Return [X, Y] of the center of cell containing provided text 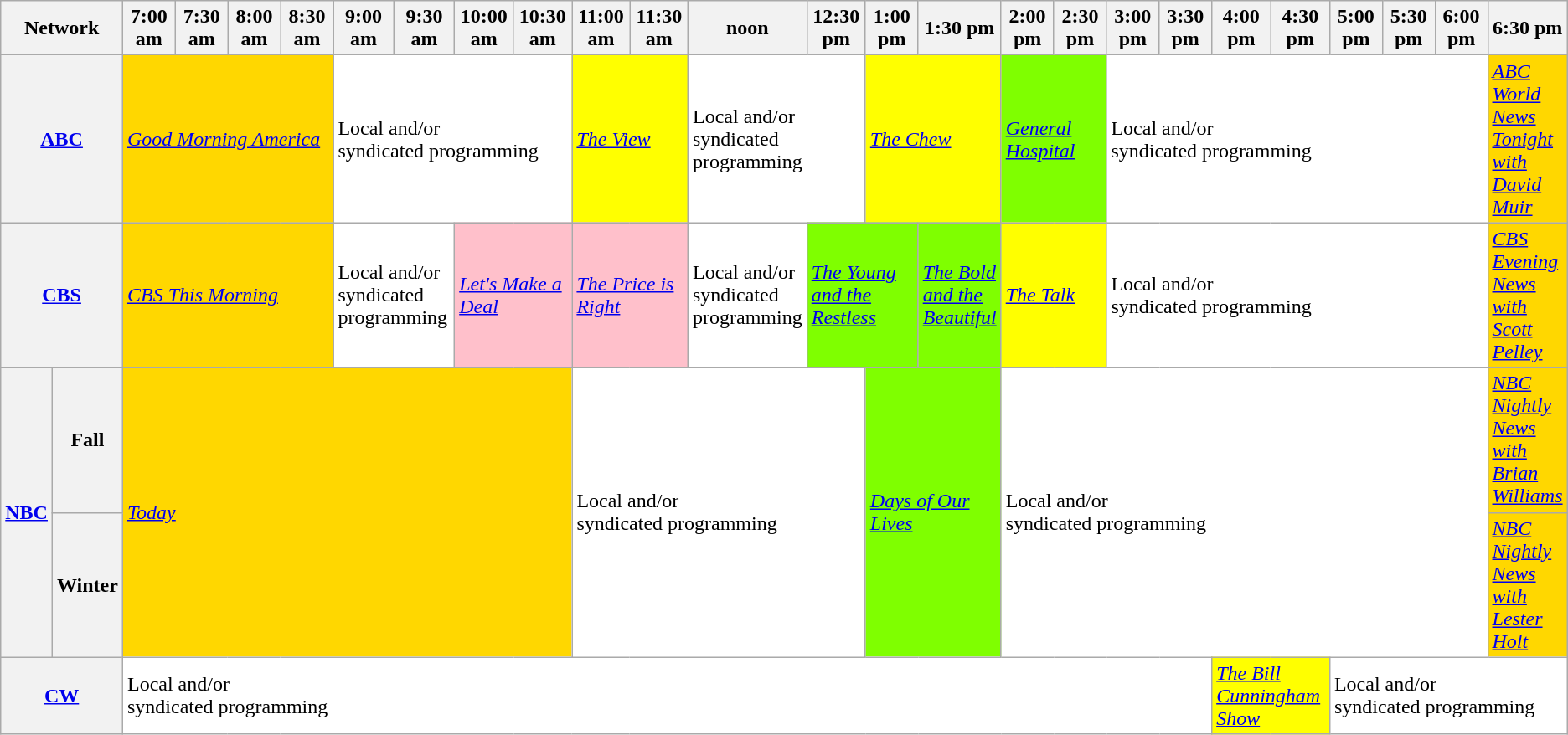
11:30 am [658, 28]
8:30 am [307, 28]
6:30 pm [1528, 28]
Network [62, 28]
ABC World News Tonight with David Muir [1528, 139]
1:30 pm [960, 28]
The Bill Cunningham Show [1271, 696]
Good Morning America [228, 139]
Days of Our Lives [933, 512]
6:00 pm [1461, 28]
5:00 pm [1355, 28]
NBC Nightly News with Lester Holt [1528, 584]
Let's Make a Deal [513, 295]
The View [630, 139]
The Bold and the Beautiful [960, 295]
Winter [87, 584]
4:30 pm [1300, 28]
7:00 am [149, 28]
The Chew [933, 139]
ABC [62, 139]
CBS This Morning [228, 295]
The Young and the Restless [863, 295]
The Talk [1054, 295]
5:30 pm [1409, 28]
2:30 pm [1081, 28]
The Price is Right [630, 295]
7:30 am [201, 28]
CBS [62, 295]
8:00 am [255, 28]
CW [62, 696]
noon [747, 28]
1:00 pm [891, 28]
3:00 pm [1132, 28]
Today [347, 512]
10:30 am [543, 28]
3:30 pm [1186, 28]
11:00 am [601, 28]
12:30 pm [836, 28]
NBC [27, 512]
4:00 pm [1241, 28]
General Hospital [1054, 139]
9:00 am [364, 28]
9:30 am [424, 28]
2:00 pm [1027, 28]
10:00 am [484, 28]
CBS Evening News with Scott Pelley [1528, 295]
Fall [87, 440]
NBC Nightly News with Brian Williams [1528, 440]
